Return the [x, y] coordinate for the center point of the cell that contains the specified text.  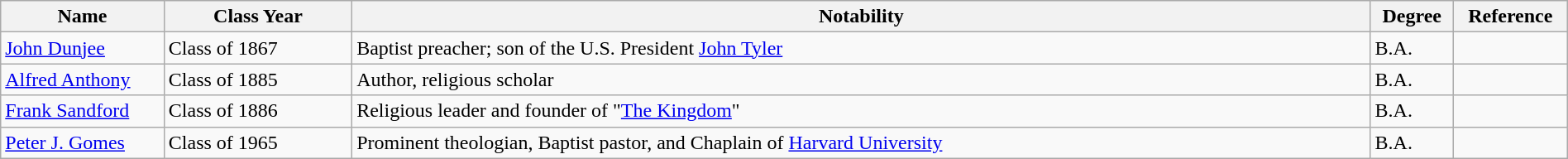
Notability [862, 17]
Frank Sandford [83, 111]
Degree [1412, 17]
Class of 1867 [258, 48]
Alfred Anthony [83, 79]
Class of 1965 [258, 142]
Reference [1510, 17]
Name [83, 17]
John Dunjee [83, 48]
Peter J. Gomes [83, 142]
Religious leader and founder of "The Kingdom" [862, 111]
Class of 1885 [258, 79]
Class of 1886 [258, 111]
Author, religious scholar [862, 79]
Baptist preacher; son of the U.S. President John Tyler [862, 48]
Class Year [258, 17]
Prominent theologian, Baptist pastor, and Chaplain of Harvard University [862, 142]
